Detect which cell encompasses the target text, then output its [x, y] center coordinate. 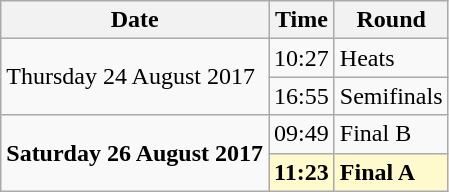
Time [302, 20]
Date [135, 20]
10:27 [302, 58]
Thursday 24 August 2017 [135, 77]
Saturday 26 August 2017 [135, 153]
Semifinals [391, 96]
Final A [391, 172]
09:49 [302, 134]
Round [391, 20]
Final B [391, 134]
16:55 [302, 96]
Heats [391, 58]
11:23 [302, 172]
